Search for the cell housing the specified text and yield its [X, Y] center coordinate. 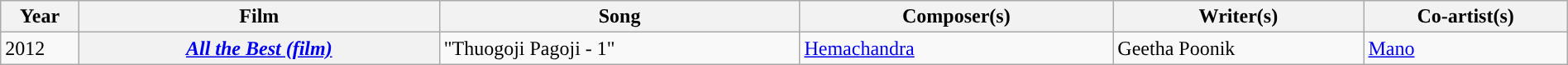
Hemachandra [956, 48]
Co-artist(s) [1465, 17]
Song [619, 17]
Film [259, 17]
Year [40, 17]
Mano [1465, 48]
2012 [40, 48]
Composer(s) [956, 17]
Writer(s) [1239, 17]
All the Best (film) [259, 48]
Geetha Poonik [1239, 48]
"Thuogoji Pagoji - 1" [619, 48]
